Determine the (X, Y) coordinate at the center of the cell enclosing the given text.  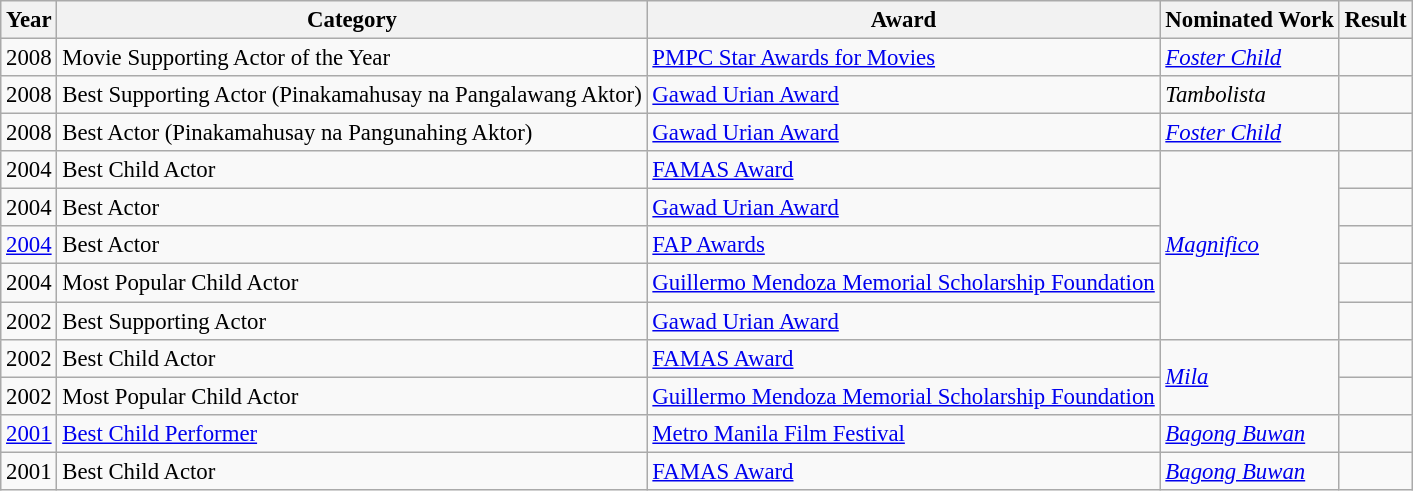
Metro Manila Film Festival (904, 433)
Best Supporting Actor (352, 321)
Best Supporting Actor (Pinakamahusay na Pangalawang Aktor) (352, 95)
Tambolista (1250, 95)
Best Child Performer (352, 433)
Movie Supporting Actor of the Year (352, 58)
Year (29, 20)
PMPC Star Awards for Movies (904, 58)
Magnifico (1250, 245)
Mila (1250, 376)
Award (904, 20)
FAP Awards (904, 245)
Result (1376, 20)
Best Actor (Pinakamahusay na Pangunahing Aktor) (352, 133)
Category (352, 20)
Nominated Work (1250, 20)
